Determine the [X, Y] coordinate at the center of the cell enclosing the given text.  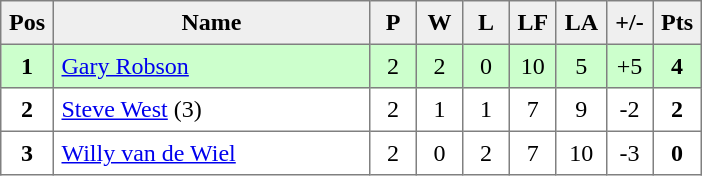
-2 [629, 110]
Pts [677, 23]
9 [581, 110]
P [393, 23]
W [439, 23]
3 [27, 153]
+5 [629, 66]
LA [581, 23]
+/- [629, 23]
4 [677, 66]
LF [532, 23]
Gary Robson [211, 66]
Name [211, 23]
Willy van de Wiel [211, 153]
Pos [27, 23]
L [486, 23]
5 [581, 66]
-3 [629, 153]
Steve West (3) [211, 110]
